Search for the cell housing the specified text and yield its (X, Y) center coordinate. 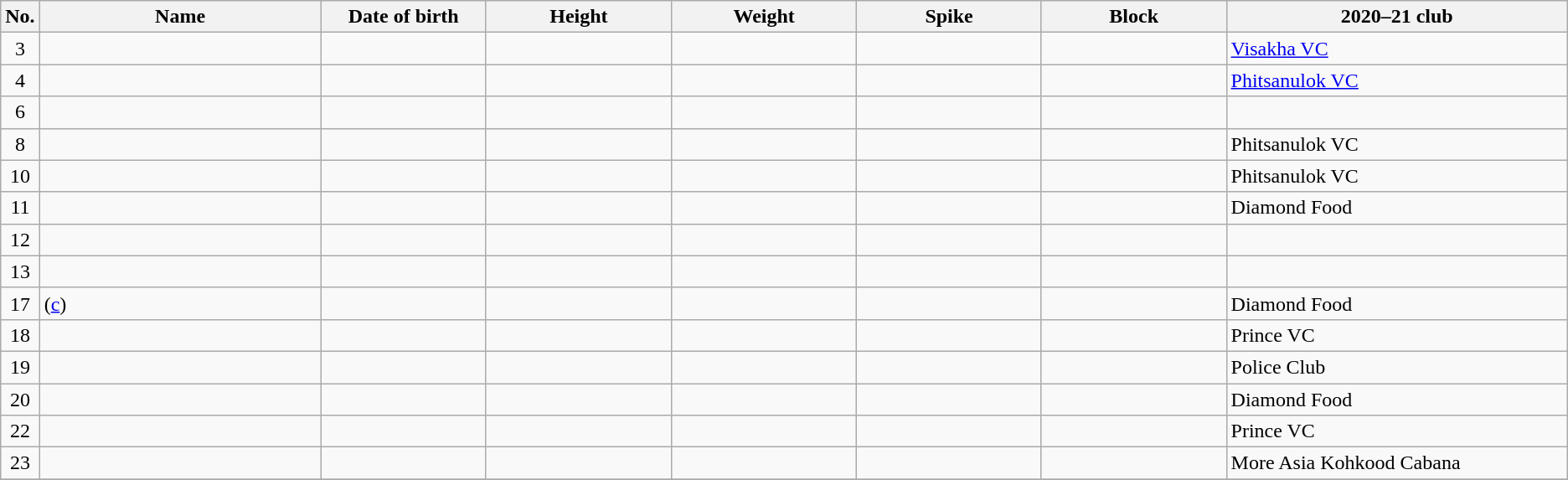
3 (20, 49)
13 (20, 271)
17 (20, 303)
Weight (764, 17)
More Asia Kohkood Cabana (1397, 463)
22 (20, 431)
8 (20, 144)
20 (20, 400)
11 (20, 208)
(c) (180, 303)
10 (20, 176)
Name (180, 17)
12 (20, 240)
Spike (950, 17)
Date of birth (404, 17)
Block (1134, 17)
Police Club (1397, 367)
Height (578, 17)
19 (20, 367)
No. (20, 17)
18 (20, 335)
4 (20, 80)
2020–21 club (1397, 17)
23 (20, 463)
6 (20, 112)
Visakha VC (1397, 49)
